Search for the cell housing the specified text and yield its [X, Y] center coordinate. 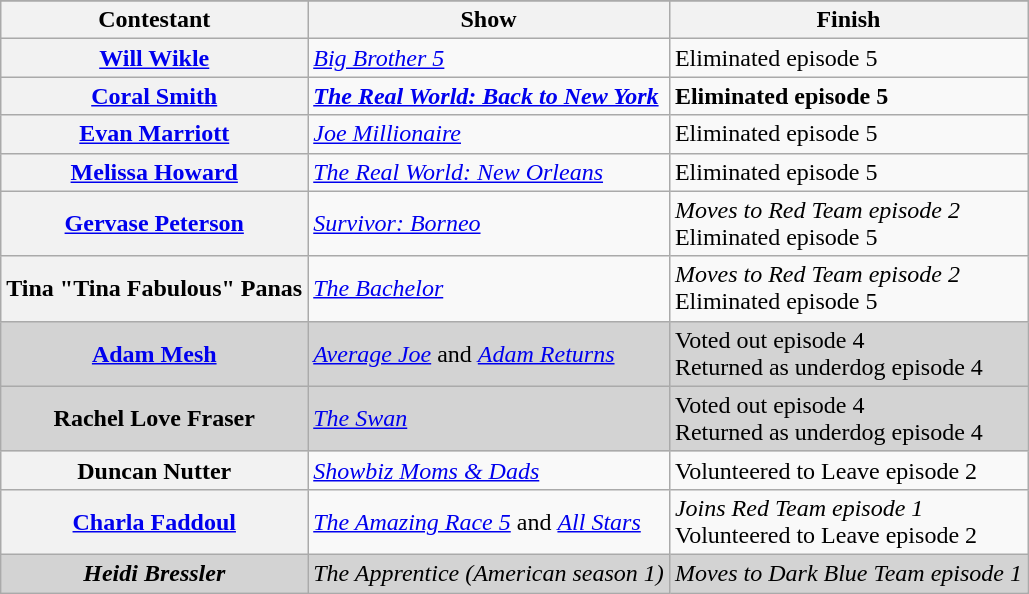
Show [489, 20]
Rachel Love Fraser [154, 418]
The Apprentice (American season 1) [489, 573]
Finish [848, 20]
Charla Faddoul [154, 522]
Melissa Howard [154, 172]
The Real World: Back to New York [489, 96]
Joe Millionaire [489, 134]
Will Wikle [154, 58]
Heidi Bressler [154, 573]
Joins Red Team episode 1 Volunteered to Leave episode 2 [848, 522]
Volunteered to Leave episode 2 [848, 470]
Gervase Peterson [154, 224]
Big Brother 5 [489, 58]
Duncan Nutter [154, 470]
The Real World: New Orleans [489, 172]
The Swan [489, 418]
Adam Mesh [154, 354]
Showbiz Moms & Dads [489, 470]
Tina "Tina Fabulous" Panas [154, 288]
Contestant [154, 20]
The Amazing Race 5 and All Stars [489, 522]
Coral Smith [154, 96]
Evan Marriott [154, 134]
The Bachelor [489, 288]
Moves to Dark Blue Team episode 1 [848, 573]
Survivor: Borneo [489, 224]
Average Joe and Adam Returns [489, 354]
